Output the [x, y] coordinate of the center of the cell containing the given text.  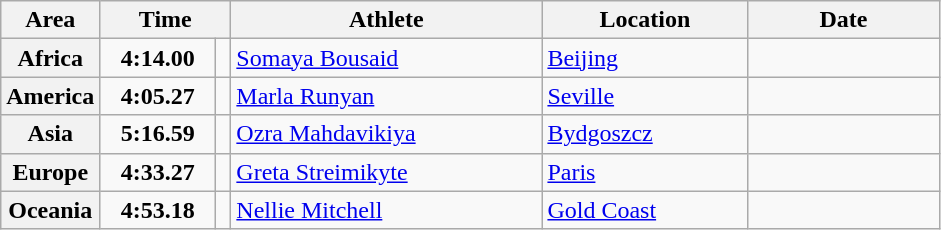
America [50, 96]
Asia [50, 134]
Area [50, 20]
Ozra Mahdavikiya [386, 134]
Nellie Mitchell [386, 210]
4:53.18 [158, 210]
Bydgoszcz [645, 134]
Location [645, 20]
Oceania [50, 210]
4:33.27 [158, 172]
Europe [50, 172]
Somaya Bousaid [386, 58]
Gold Coast [645, 210]
Africa [50, 58]
4:05.27 [158, 96]
Athlete [386, 20]
Time [166, 20]
Marla Runyan [386, 96]
Paris [645, 172]
Greta Streimikyte [386, 172]
Date [844, 20]
4:14.00 [158, 58]
Beijing [645, 58]
5:16.59 [158, 134]
Seville [645, 96]
